Provide the (x, y) coordinate of the cell's center where the given text is located.  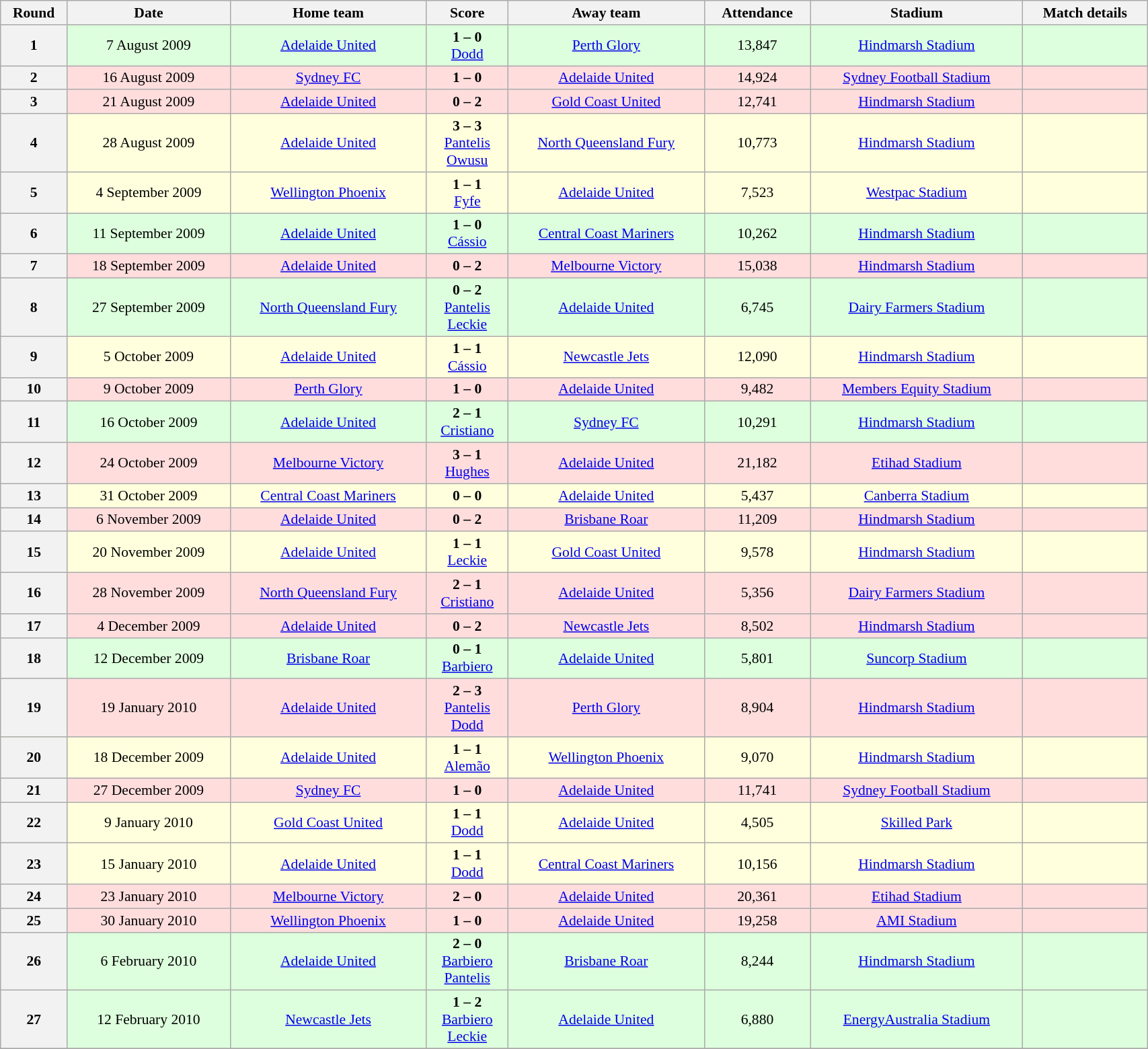
9,070 (757, 757)
5,801 (757, 658)
5 (34, 192)
25 (34, 921)
19,258 (757, 921)
8,904 (757, 709)
10,156 (757, 863)
20,361 (757, 896)
15,038 (757, 266)
14 (34, 520)
19 January 2010 (149, 709)
20 (34, 757)
16 (34, 593)
2 – 0 (467, 896)
1 – 1Fyfe (467, 192)
12 February 2010 (149, 1019)
Stadium (917, 13)
24 October 2009 (149, 463)
5,437 (757, 496)
13,847 (757, 46)
0 – 0 (467, 496)
12,741 (757, 102)
8,502 (757, 626)
2 – 3Pantelis Dodd (467, 709)
9 October 2009 (149, 389)
10 (34, 389)
6 February 2010 (149, 962)
Skilled Park (917, 823)
12,090 (757, 356)
Attendance (757, 13)
24 (34, 896)
27 September 2009 (149, 308)
1 – 0Cássio (467, 234)
2 – 0Barbiero Pantelis (467, 962)
4 (34, 143)
5 October 2009 (149, 356)
Away team (607, 13)
Home team (328, 13)
16 October 2009 (149, 422)
8 (34, 308)
4 December 2009 (149, 626)
Canberra Stadium (917, 496)
23 January 2010 (149, 896)
12 December 2009 (149, 658)
Suncorp Stadium (917, 658)
Westpac Stadium (917, 192)
9 January 2010 (149, 823)
9,482 (757, 389)
6 (34, 234)
27 December 2009 (149, 790)
Score (467, 13)
Date (149, 13)
8,244 (757, 962)
6 November 2009 (149, 520)
27 (34, 1019)
28 November 2009 (149, 593)
4,505 (757, 823)
11 (34, 422)
10,291 (757, 422)
1 – 1Alemão (467, 757)
3 – 3Pantelis Owusu (467, 143)
1 – 2Barbiero Leckie (467, 1019)
11,741 (757, 790)
Members Equity Stadium (917, 389)
21 August 2009 (149, 102)
Round (34, 13)
6,745 (757, 308)
14,924 (757, 78)
Match details (1085, 13)
9 (34, 356)
17 (34, 626)
6,880 (757, 1019)
5,356 (757, 593)
22 (34, 823)
9,578 (757, 553)
1 – 1Cássio (467, 356)
10,773 (757, 143)
13 (34, 496)
26 (34, 962)
1 – 0Dodd (467, 46)
10,262 (757, 234)
23 (34, 863)
30 January 2010 (149, 921)
18 September 2009 (149, 266)
20 November 2009 (149, 553)
4 September 2009 (149, 192)
21,182 (757, 463)
28 August 2009 (149, 143)
18 December 2009 (149, 757)
0 – 1Barbiero (467, 658)
1 (34, 46)
AMI Stadium (917, 921)
EnergyAustralia Stadium (917, 1019)
1 – 1Leckie (467, 553)
16 August 2009 (149, 78)
15 (34, 553)
2 – 1 Cristiano (467, 422)
2 – 1Cristiano (467, 593)
7,523 (757, 192)
7 August 2009 (149, 46)
11 September 2009 (149, 234)
11,209 (757, 520)
19 (34, 709)
12 (34, 463)
3 – 1Hughes (467, 463)
2 (34, 78)
15 January 2010 (149, 863)
31 October 2009 (149, 496)
0 – 2Pantelis Leckie (467, 308)
7 (34, 266)
18 (34, 658)
3 (34, 102)
21 (34, 790)
